Detect which cell encompasses the target text, then output its [X, Y] center coordinate. 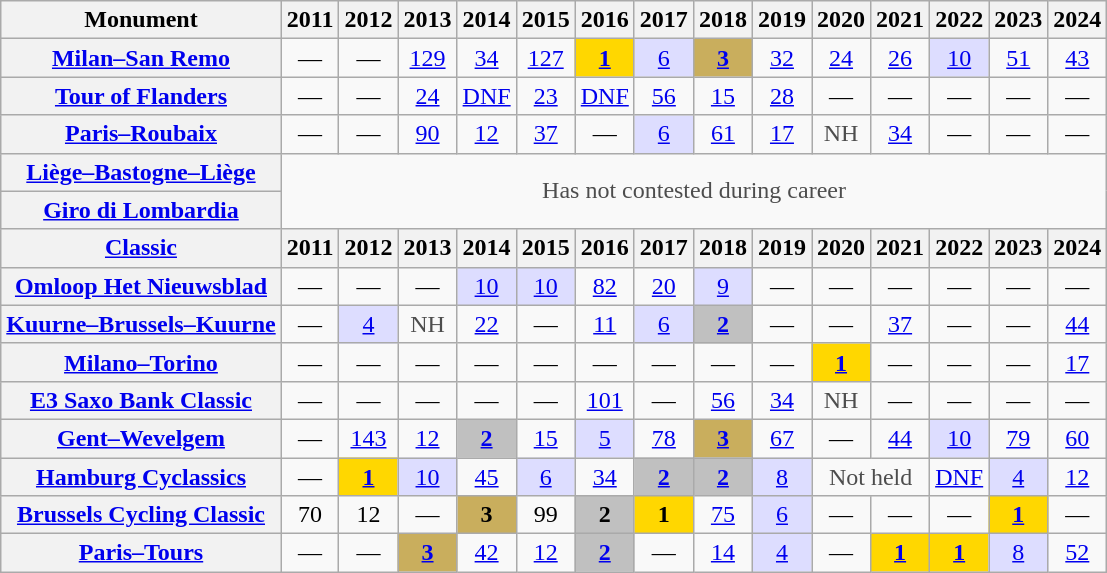
26 [900, 58]
Milano–Torino [141, 362]
Paris–Roubaix [141, 134]
14 [722, 553]
101 [604, 400]
67 [782, 438]
143 [368, 438]
11 [604, 324]
61 [722, 134]
Kuurne–Brussels–Kuurne [141, 324]
E3 Saxo Bank Classic [141, 400]
90 [428, 134]
70 [310, 515]
Tour of Flanders [141, 96]
20 [664, 286]
Milan–San Remo [141, 58]
9 [722, 286]
Omloop Het Nieuwsblad [141, 286]
43 [1078, 58]
Has not contested during career [694, 191]
51 [1018, 58]
52 [1078, 553]
22 [486, 324]
78 [664, 438]
Gent–Wevelgem [141, 438]
Paris–Tours [141, 553]
127 [546, 58]
45 [486, 477]
Monument [141, 20]
Giro di Lombardia [141, 210]
Classic [141, 248]
Hamburg Cyclassics [141, 477]
23 [546, 96]
60 [1078, 438]
82 [604, 286]
Not held [871, 477]
Liège–Bastogne–Liège [141, 172]
5 [604, 438]
28 [782, 96]
32 [782, 58]
99 [546, 515]
42 [486, 553]
75 [722, 515]
Brussels Cycling Classic [141, 515]
129 [428, 58]
79 [1018, 438]
